Scan for the cell matching the given text and deliver its (X, Y) coordinate at center. 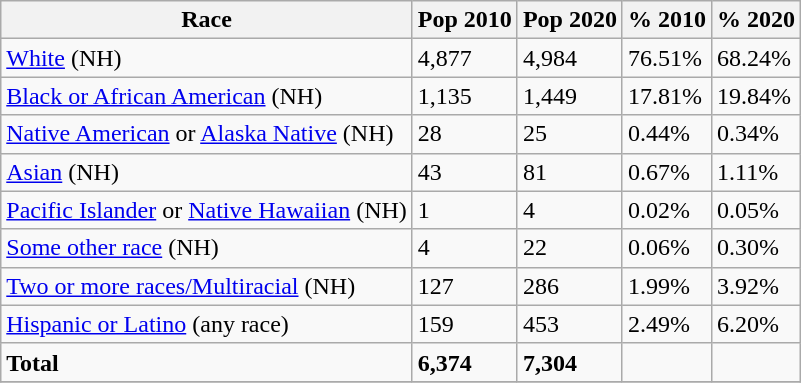
76.51% (666, 58)
43 (464, 172)
22 (570, 248)
25 (570, 134)
Total (207, 362)
0.44% (666, 134)
0.05% (756, 210)
0.30% (756, 248)
Asian (NH) (207, 172)
159 (464, 324)
3.92% (756, 286)
% 2020 (756, 20)
81 (570, 172)
1.99% (666, 286)
0.67% (666, 172)
1,135 (464, 96)
453 (570, 324)
Two or more races/Multiracial (NH) (207, 286)
1 (464, 210)
Hispanic or Latino (any race) (207, 324)
Black or African American (NH) (207, 96)
0.34% (756, 134)
17.81% (666, 96)
4,984 (570, 58)
28 (464, 134)
Race (207, 20)
Pop 2010 (464, 20)
2.49% (666, 324)
0.02% (666, 210)
68.24% (756, 58)
Pop 2020 (570, 20)
1,449 (570, 96)
1.11% (756, 172)
Native American or Alaska Native (NH) (207, 134)
Some other race (NH) (207, 248)
6.20% (756, 324)
White (NH) (207, 58)
6,374 (464, 362)
7,304 (570, 362)
286 (570, 286)
4,877 (464, 58)
19.84% (756, 96)
% 2010 (666, 20)
Pacific Islander or Native Hawaiian (NH) (207, 210)
127 (464, 286)
0.06% (666, 248)
